Locate the cell with the specified text and output its (X, Y) center coordinate. 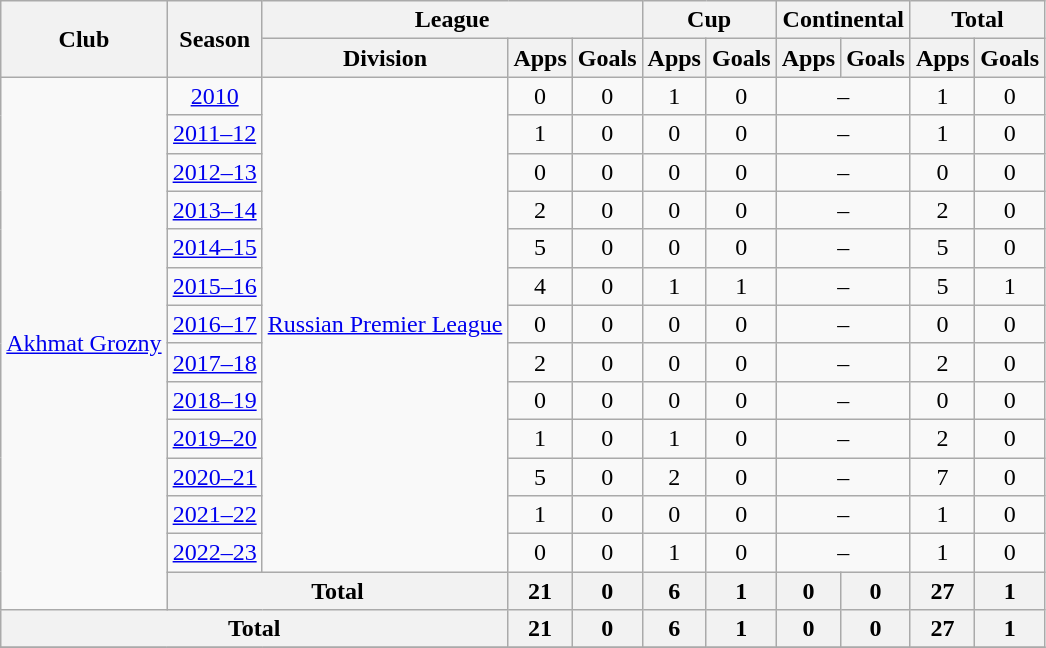
Cup (709, 20)
2019–20 (214, 438)
2021–22 (214, 515)
Continental (843, 20)
2016–17 (214, 324)
2015–16 (214, 286)
2011–12 (214, 134)
2017–18 (214, 362)
2013–14 (214, 210)
7 (942, 477)
2012–13 (214, 172)
2010 (214, 96)
Season (214, 39)
4 (540, 286)
2018–19 (214, 400)
2022–23 (214, 553)
League (452, 20)
2014–15 (214, 248)
Akhmat Grozny (84, 344)
Division (385, 58)
2020–21 (214, 477)
Club (84, 39)
Russian Premier League (385, 324)
